Search for the cell housing the specified text and yield its (X, Y) center coordinate. 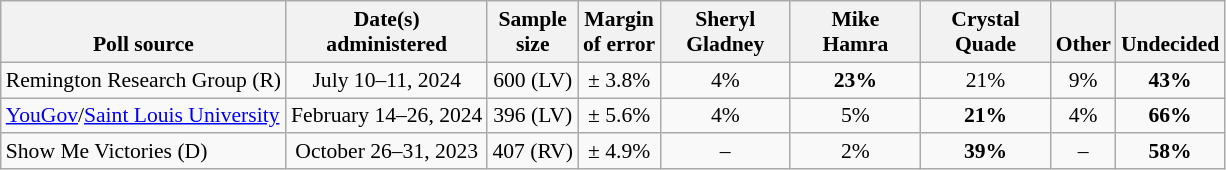
407 (RV) (532, 152)
58% (1170, 152)
9% (1084, 80)
600 (LV) (532, 80)
± 4.9% (619, 152)
Undecided (1170, 32)
39% (985, 152)
66% (1170, 116)
396 (LV) (532, 116)
5% (855, 116)
Poll source (144, 32)
YouGov/Saint Louis University (144, 116)
CrystalQuade (985, 32)
± 3.8% (619, 80)
July 10–11, 2024 (386, 80)
23% (855, 80)
Marginof error (619, 32)
Remington Research Group (R) (144, 80)
2% (855, 152)
Show Me Victories (D) (144, 152)
Date(s)administered (386, 32)
43% (1170, 80)
MikeHamra (855, 32)
± 5.6% (619, 116)
October 26–31, 2023 (386, 152)
Samplesize (532, 32)
Other (1084, 32)
February 14–26, 2024 (386, 116)
SherylGladney (725, 32)
